Return the (X, Y) coordinate for the center point of the cell that contains the specified text.  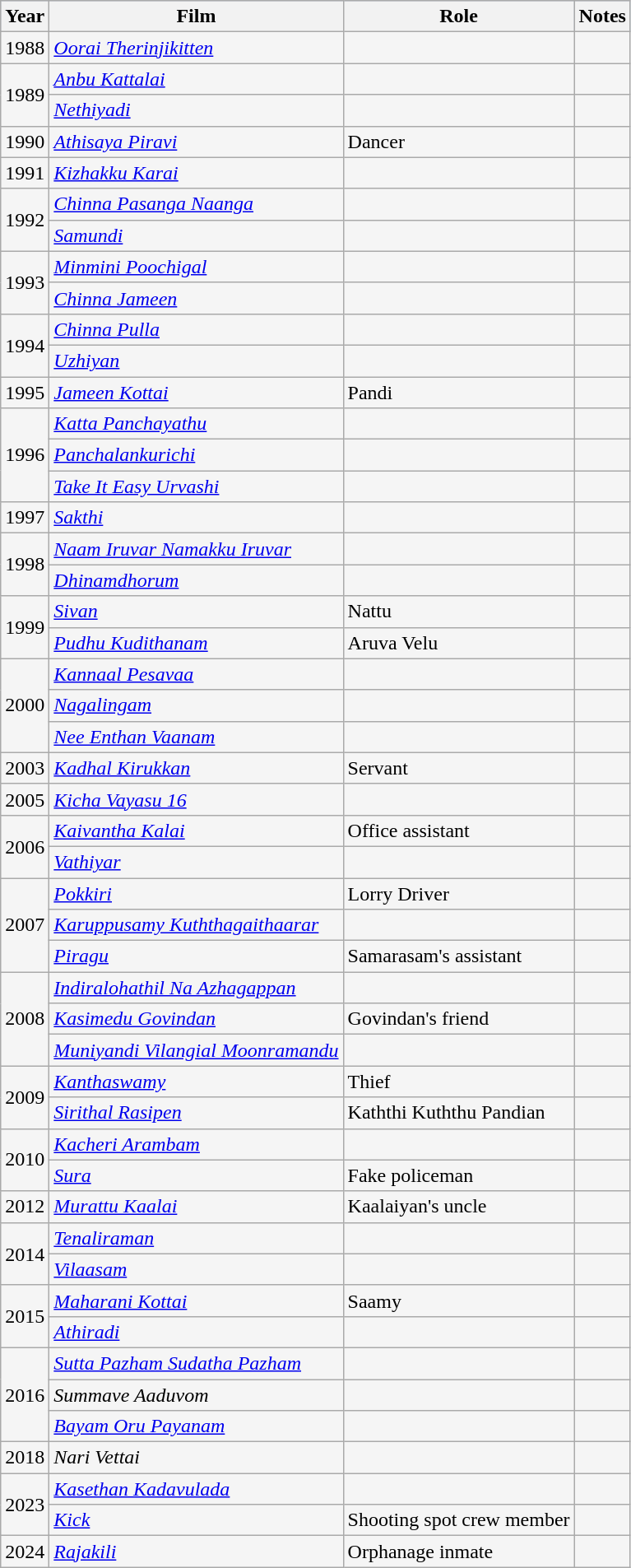
Dancer (459, 142)
2023 (25, 1505)
Saamy (459, 1300)
Kannaal Pesavaa (196, 674)
2006 (25, 846)
Bayam Oru Payanam (196, 1426)
2008 (25, 1019)
Govindan's friend (459, 1019)
Nethiyadi (196, 110)
2010 (25, 1160)
2003 (25, 768)
Pudhu Kudithanam (196, 643)
Kasimedu Govindan (196, 1019)
Nari Vettai (196, 1458)
2024 (25, 1552)
1988 (25, 48)
Samundi (196, 235)
Kadhal Kirukkan (196, 768)
Kacheri Arambam (196, 1144)
2000 (25, 705)
1997 (25, 518)
Naam Iruvar Namakku Iruvar (196, 549)
Panchalankurichi (196, 455)
Rajakili (196, 1552)
1990 (25, 142)
2007 (25, 924)
Kanthaswamy (196, 1082)
Lorry Driver (459, 893)
Shooting spot crew member (459, 1520)
2014 (25, 1254)
Murattu Kaalai (196, 1207)
Oorai Therinjikitten (196, 48)
1989 (25, 95)
Tenaliraman (196, 1238)
Kicha Vayasu 16 (196, 799)
Kaivantha Kalai (196, 831)
Minmini Poochigal (196, 267)
2015 (25, 1316)
Piragu (196, 956)
Jameen Kottai (196, 393)
Aruva Velu (459, 643)
Athisaya Piravi (196, 142)
Take It Easy Urvashi (196, 486)
1999 (25, 627)
1992 (25, 220)
Anbu Kattalai (196, 79)
2005 (25, 799)
Thief (459, 1082)
Dhinamdhorum (196, 580)
1995 (25, 393)
2016 (25, 1394)
Role (459, 16)
Notes (602, 16)
Pokkiri (196, 893)
Nagalingam (196, 705)
Katta Panchayathu (196, 424)
1998 (25, 565)
Karuppusamy Kuththagaithaarar (196, 925)
1991 (25, 173)
Maharani Kottai (196, 1300)
Uzhiyan (196, 361)
Vathiyar (196, 862)
1994 (25, 345)
2009 (25, 1097)
Vilaasam (196, 1269)
Kick (196, 1520)
Sirithal Rasipen (196, 1113)
Chinna Jameen (196, 298)
Orphanage inmate (459, 1552)
Nattu (459, 612)
Kaalaiyan's uncle (459, 1207)
Sakthi (196, 518)
2018 (25, 1458)
Pandi (459, 393)
Fake policeman (459, 1175)
Kasethan Kadavulada (196, 1489)
Chinna Pasanga Naanga (196, 204)
Samarasam's assistant (459, 956)
Indiralohathil Na Azhagappan (196, 988)
Kizhakku Karai (196, 173)
Muniyandi Vilangial Moonramandu (196, 1050)
Athiradi (196, 1332)
Kaththi Kuththu Pandian (459, 1113)
Chinna Pulla (196, 329)
1996 (25, 455)
2012 (25, 1207)
1993 (25, 282)
Sura (196, 1175)
Nee Enthan Vaanam (196, 737)
Summave Aaduvom (196, 1395)
Year (25, 16)
Sutta Pazham Sudatha Pazham (196, 1363)
Sivan (196, 612)
Film (196, 16)
Servant (459, 768)
Office assistant (459, 831)
